Extract the [X, Y] coordinate from the center of the cell holding the provided text.  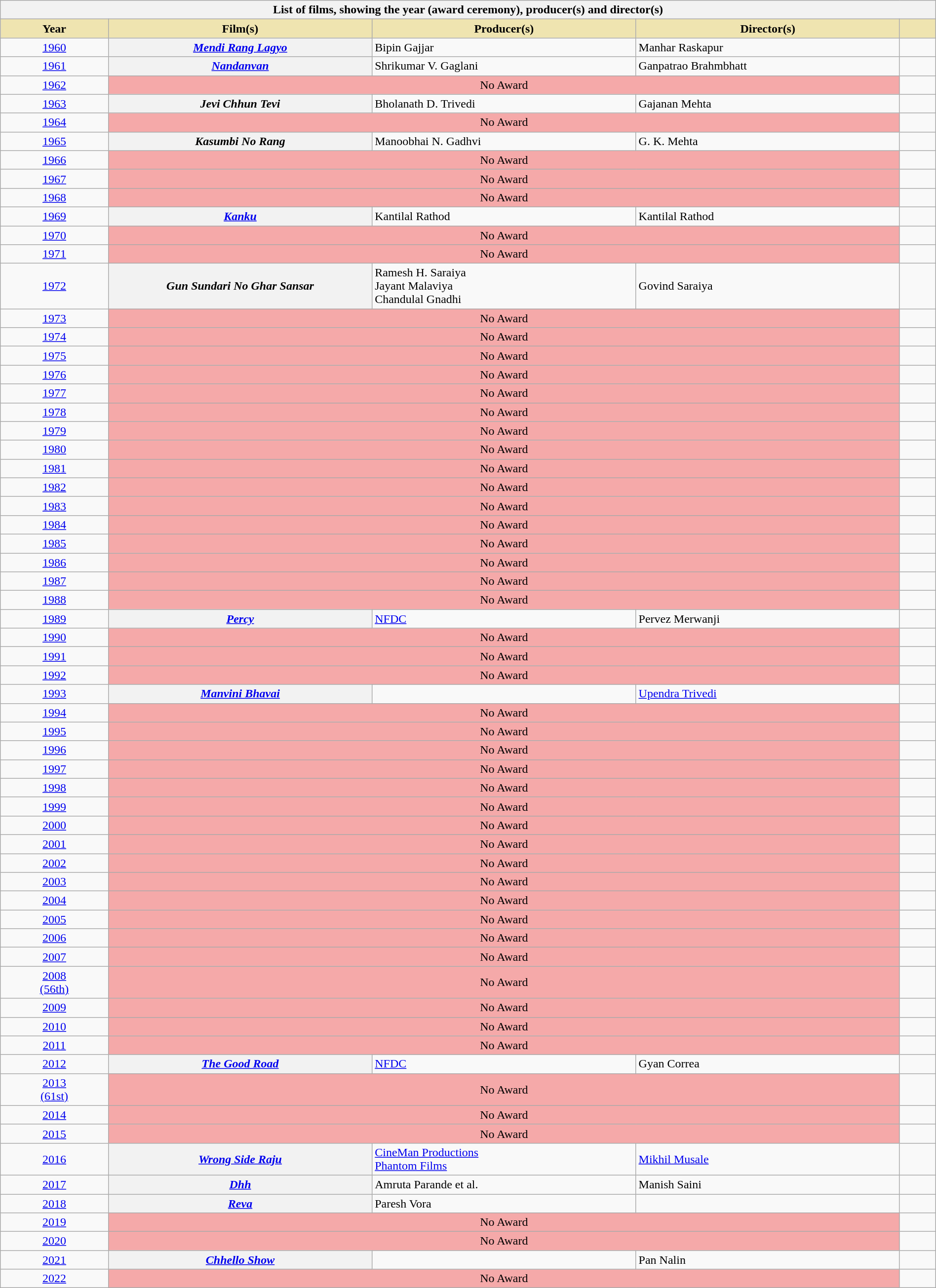
1984 [54, 525]
Mikhil Musale [768, 1159]
1981 [54, 468]
1996 [54, 750]
2002 [54, 863]
1986 [54, 562]
2019 [54, 1222]
2011 [54, 1045]
Gyan Correa [768, 1064]
1989 [54, 619]
2001 [54, 844]
1994 [54, 713]
1969 [54, 216]
Wrong Side Raju [240, 1159]
2020 [54, 1241]
1965 [54, 141]
Mendi Rang Lagyo [240, 47]
1991 [54, 656]
1973 [54, 318]
1992 [54, 675]
1974 [54, 337]
Director(s) [768, 29]
1960 [54, 47]
List of films, showing the year (award ceremony), producer(s) and director(s) [468, 10]
2018 [54, 1204]
1977 [54, 393]
1975 [54, 356]
1983 [54, 506]
2017 [54, 1184]
2004 [54, 901]
Shrikumar V. Gaglani [504, 66]
2003 [54, 882]
2000 [54, 825]
Pervez Merwanji [768, 619]
Producer(s) [504, 29]
1990 [54, 638]
2007 [54, 957]
2006 [54, 938]
Manhar Raskapur [768, 47]
Ganpatrao Brahmbhatt [768, 66]
Kasumbi No Rang [240, 141]
Manish Saini [768, 1184]
2005 [54, 919]
1971 [54, 254]
1993 [54, 694]
Jevi Chhun Tevi [240, 104]
1999 [54, 806]
2012 [54, 1064]
Film(s) [240, 29]
Pan Nalin [768, 1260]
2010 [54, 1026]
1967 [54, 179]
CineMan ProductionsPhantom Films [504, 1159]
1995 [54, 731]
Dhh [240, 1184]
Gun Sundari No Ghar Sansar [240, 286]
Paresh Vora [504, 1204]
Kanku [240, 216]
1980 [54, 450]
1998 [54, 788]
1968 [54, 197]
Ramesh H. SaraiyaJayant MalaviyaChandulal Gnadhi [504, 286]
1964 [54, 122]
Upendra Trivedi [768, 694]
1962 [54, 85]
Year [54, 29]
2008(56th) [54, 982]
G. K. Mehta [768, 141]
2014 [54, 1115]
Manvini Bhavai [240, 694]
1979 [54, 431]
Amruta Parande et al. [504, 1184]
Percy [240, 619]
1966 [54, 160]
1970 [54, 235]
2021 [54, 1260]
2009 [54, 1008]
1961 [54, 66]
Bholanath D. Trivedi [504, 104]
Manoobhai N. Gadhvi [504, 141]
Govind Saraiya [768, 286]
2022 [54, 1279]
1963 [54, 104]
1982 [54, 487]
Nandanvan [240, 66]
Bipin Gajjar [504, 47]
2013(61st) [54, 1090]
1985 [54, 543]
The Good Road [240, 1064]
1988 [54, 600]
Chhello Show [240, 1260]
2015 [54, 1134]
1978 [54, 412]
Gajanan Mehta [768, 104]
1972 [54, 286]
2016 [54, 1159]
1997 [54, 769]
1987 [54, 581]
Reva [240, 1204]
1976 [54, 375]
